Provide the [x, y] coordinate of the cell's center where the given text is located.  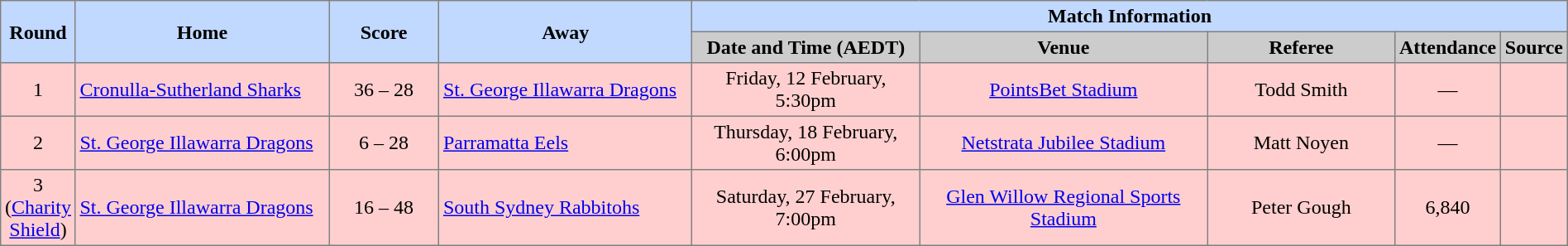
2 [38, 142]
Saturday, 27 February, 7:00pm [806, 208]
36 – 28 [384, 89]
Venue [1064, 47]
Thursday, 18 February, 6:00pm [806, 142]
Peter Gough [1302, 208]
Home [202, 31]
Glen Willow Regional Sports Stadium [1064, 208]
Attendance [1448, 47]
Cronulla-Sutherland Sharks [202, 89]
6 – 28 [384, 142]
Match Information [1130, 17]
3(Charity Shield) [38, 208]
Todd Smith [1302, 89]
PointsBet Stadium [1064, 89]
1 [38, 89]
6,840 [1448, 208]
Friday, 12 February, 5:30pm [806, 89]
Date and Time (AEDT) [806, 47]
Referee [1302, 47]
Round [38, 31]
Parramatta Eels [566, 142]
Away [566, 31]
Score [384, 31]
16 – 48 [384, 208]
Source [1535, 47]
Matt Noyen [1302, 142]
Netstrata Jubilee Stadium [1064, 142]
South Sydney Rabbitohs [566, 208]
